From the cell containing the given text, extract its center point as (X, Y) coordinate. 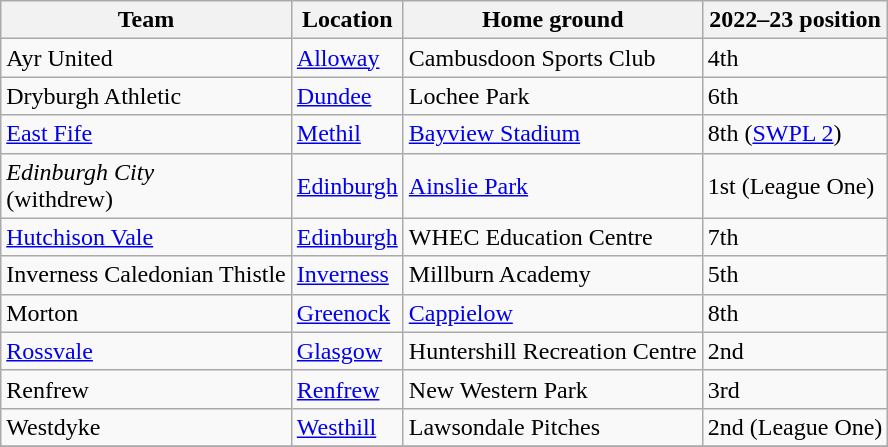
8th (795, 313)
WHEC Education Centre (552, 237)
Dundee (347, 96)
2nd (League One) (795, 427)
5th (795, 275)
2nd (795, 351)
Ainslie Park (552, 186)
East Fife (146, 134)
Greenock (347, 313)
Cappielow (552, 313)
Westhill (347, 427)
Team (146, 20)
Cambusdoon Sports Club (552, 58)
4th (795, 58)
Alloway (347, 58)
Westdyke (146, 427)
Hutchison Vale (146, 237)
Morton (146, 313)
6th (795, 96)
Location (347, 20)
3rd (795, 389)
Home ground (552, 20)
New Western Park (552, 389)
Edinburgh City(withdrew) (146, 186)
Inverness (347, 275)
Lawsondale Pitches (552, 427)
Rossvale (146, 351)
Methil (347, 134)
Dryburgh Athletic (146, 96)
8th (SWPL 2) (795, 134)
2022–23 position (795, 20)
Inverness Caledonian Thistle (146, 275)
Glasgow (347, 351)
Lochee Park (552, 96)
Bayview Stadium (552, 134)
Ayr United (146, 58)
7th (795, 237)
Millburn Academy (552, 275)
1st (League One) (795, 186)
Huntershill Recreation Centre (552, 351)
